Capture the cell that displays the provided text and extract its (X, Y) central coordinate. 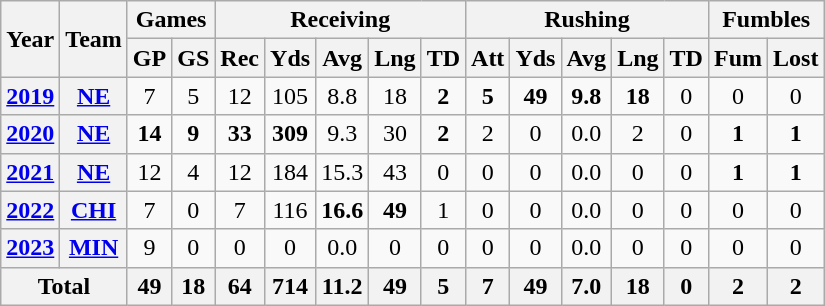
8.8 (342, 96)
Fum (738, 58)
2022 (30, 210)
Team (94, 39)
116 (290, 210)
Receiving (340, 20)
GS (194, 58)
30 (395, 134)
Games (170, 20)
43 (395, 172)
105 (290, 96)
Total (64, 286)
15.3 (342, 172)
MIN (94, 248)
Att (488, 58)
Rec (240, 58)
64 (240, 286)
11.2 (342, 286)
14 (149, 134)
Year (30, 39)
9.3 (342, 134)
GP (149, 58)
2021 (30, 172)
2023 (30, 248)
7.0 (586, 286)
Rushing (588, 20)
9.8 (586, 96)
4 (194, 172)
714 (290, 286)
Lost (796, 58)
Fumbles (766, 20)
16.6 (342, 210)
2020 (30, 134)
309 (290, 134)
184 (290, 172)
2019 (30, 96)
CHI (94, 210)
33 (240, 134)
